Find where the given text appears and provide that cell's center as [x, y] coordinate. 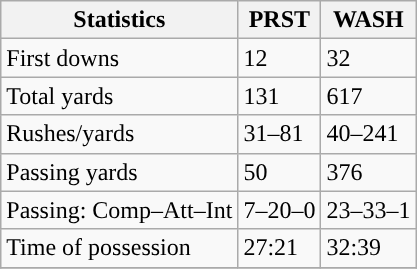
Total yards [120, 96]
Statistics [120, 20]
31–81 [280, 134]
Rushes/yards [120, 134]
131 [280, 96]
40–241 [368, 134]
32:39 [368, 248]
WASH [368, 20]
23–33–1 [368, 210]
7–20–0 [280, 210]
32 [368, 58]
Time of possession [120, 248]
Passing yards [120, 172]
12 [280, 58]
376 [368, 172]
617 [368, 96]
27:21 [280, 248]
First downs [120, 58]
Passing: Comp–Att–Int [120, 210]
50 [280, 172]
PRST [280, 20]
